Output the [X, Y] coordinate of the center of the cell containing the given text.  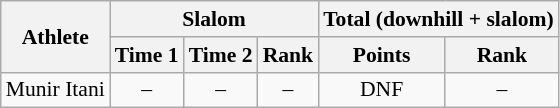
Time 1 [147, 55]
Athlete [56, 36]
DNF [382, 90]
Points [382, 55]
Slalom [214, 19]
Total (downhill + slalom) [438, 19]
Time 2 [221, 55]
Munir Itani [56, 90]
